Output the [X, Y] coordinate of the center of the cell containing the given text.  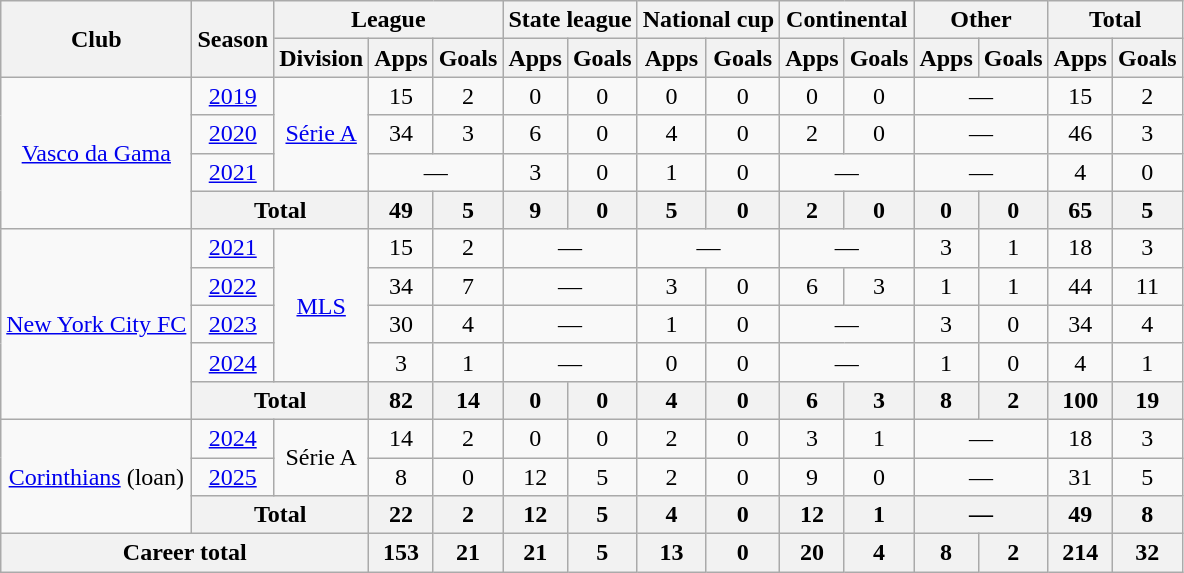
New York City FC [96, 324]
22 [401, 515]
MLS [322, 305]
National cup [708, 20]
2023 [233, 324]
46 [1080, 134]
31 [1080, 477]
214 [1080, 553]
Division [322, 58]
State league [570, 20]
Season [233, 39]
Career total [185, 553]
100 [1080, 400]
2025 [233, 477]
13 [671, 553]
19 [1147, 400]
2019 [233, 96]
Club [96, 39]
32 [1147, 553]
82 [401, 400]
League [388, 20]
11 [1147, 286]
20 [812, 553]
7 [468, 286]
153 [401, 553]
65 [1080, 210]
2022 [233, 286]
2020 [233, 134]
Continental [847, 20]
Corinthians (loan) [96, 476]
44 [1080, 286]
Vasco da Gama [96, 153]
30 [401, 324]
Other [981, 20]
